For the text-containing cell, return its midpoint in [x, y] coordinate format. 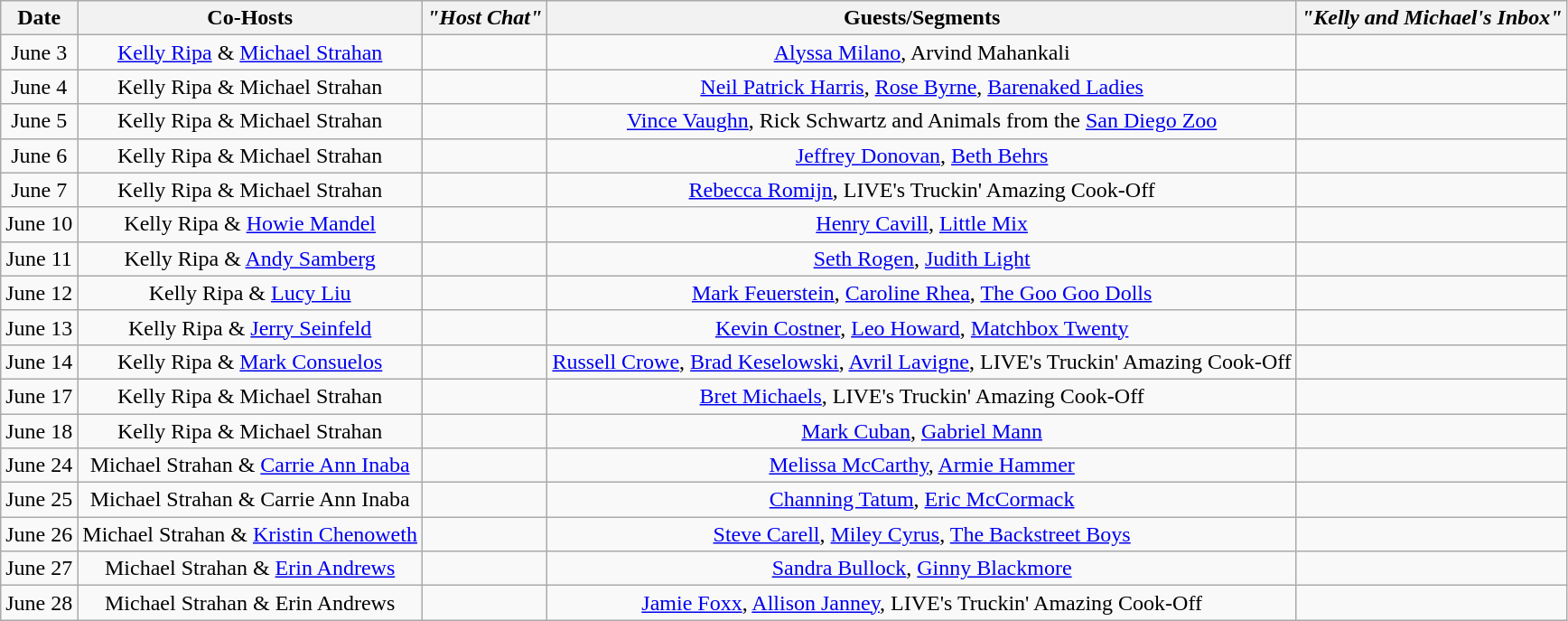
Mark Feuerstein, Caroline Rhea, The Goo Goo Dolls [921, 293]
June 28 [40, 603]
June 26 [40, 534]
Mark Cuban, Gabriel Mann [921, 431]
June 6 [40, 155]
Kevin Costner, Leo Howard, Matchbox Twenty [921, 327]
Kelly Ripa & Lucy Liu [250, 293]
Jamie Foxx, Allison Janney, LIVE's Truckin' Amazing Cook-Off [921, 603]
Kelly Ripa & Howie Mandel [250, 224]
June 25 [40, 500]
Rebecca Romijn, LIVE's Truckin' Amazing Cook-Off [921, 190]
Jeffrey Donovan, Beth Behrs [921, 155]
Date [40, 18]
June 4 [40, 87]
Channing Tatum, Eric McCormack [921, 500]
June 27 [40, 569]
Neil Patrick Harris, Rose Byrne, Barenaked Ladies [921, 87]
Kelly Ripa & Mark Consuelos [250, 362]
Guests/Segments [921, 18]
June 11 [40, 259]
Kelly Ripa & Jerry Seinfeld [250, 327]
June 7 [40, 190]
Co-Hosts [250, 18]
Sandra Bullock, Ginny Blackmore [921, 569]
June 13 [40, 327]
Seth Rogen, Judith Light [921, 259]
Russell Crowe, Brad Keselowski, Avril Lavigne, LIVE's Truckin' Amazing Cook-Off [921, 362]
June 10 [40, 224]
Kelly Ripa & Andy Samberg [250, 259]
June 12 [40, 293]
Steve Carell, Miley Cyrus, The Backstreet Boys [921, 534]
June 17 [40, 396]
June 3 [40, 52]
June 5 [40, 121]
Melissa McCarthy, Armie Hammer [921, 466]
June 24 [40, 466]
"Host Chat" [484, 18]
Alyssa Milano, Arvind Mahankali [921, 52]
Michael Strahan & Kristin Chenoweth [250, 534]
Henry Cavill, Little Mix [921, 224]
June 18 [40, 431]
June 14 [40, 362]
Bret Michaels, LIVE's Truckin' Amazing Cook-Off [921, 396]
"Kelly and Michael's Inbox" [1432, 18]
Vince Vaughn, Rick Schwartz and Animals from the San Diego Zoo [921, 121]
